Return the (X, Y) coordinate for the center point of the cell that contains the specified text.  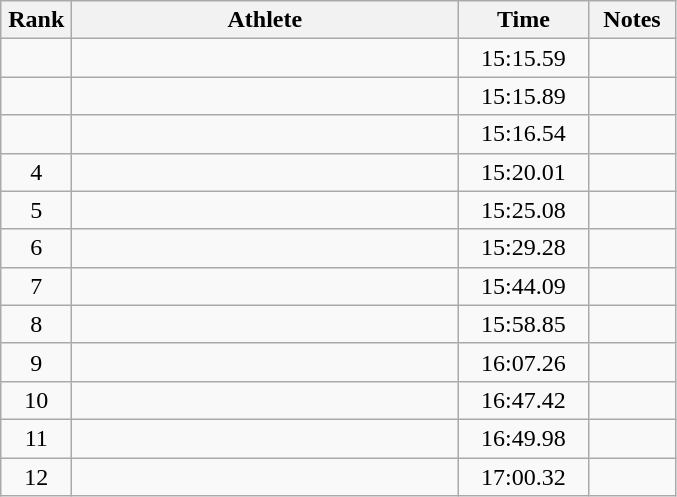
Athlete (265, 20)
Rank (36, 20)
6 (36, 248)
Time (524, 20)
15:20.01 (524, 172)
16:07.26 (524, 362)
15:44.09 (524, 286)
15:16.54 (524, 134)
7 (36, 286)
5 (36, 210)
4 (36, 172)
10 (36, 400)
16:49.98 (524, 438)
12 (36, 477)
15:25.08 (524, 210)
17:00.32 (524, 477)
15:15.59 (524, 58)
Notes (632, 20)
11 (36, 438)
15:15.89 (524, 96)
16:47.42 (524, 400)
8 (36, 324)
15:29.28 (524, 248)
9 (36, 362)
15:58.85 (524, 324)
